Capture the cell that displays the provided text and extract its [X, Y] central coordinate. 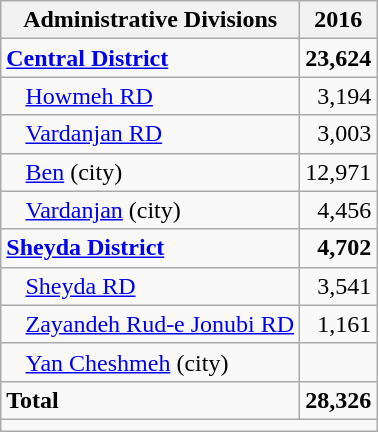
28,326 [338, 400]
Vardanjan RD [150, 134]
Howmeh RD [150, 96]
2016 [338, 20]
Central District [150, 58]
Total [150, 400]
3,541 [338, 286]
23,624 [338, 58]
3,003 [338, 134]
12,971 [338, 172]
Zayandeh Rud-e Jonubi RD [150, 324]
Sheyda RD [150, 286]
Administrative Divisions [150, 20]
Vardanjan (city) [150, 210]
4,456 [338, 210]
Ben (city) [150, 172]
1,161 [338, 324]
3,194 [338, 96]
Sheyda District [150, 248]
Yan Cheshmeh (city) [150, 362]
4,702 [338, 248]
